Search for the cell housing the specified text and yield its (x, y) center coordinate. 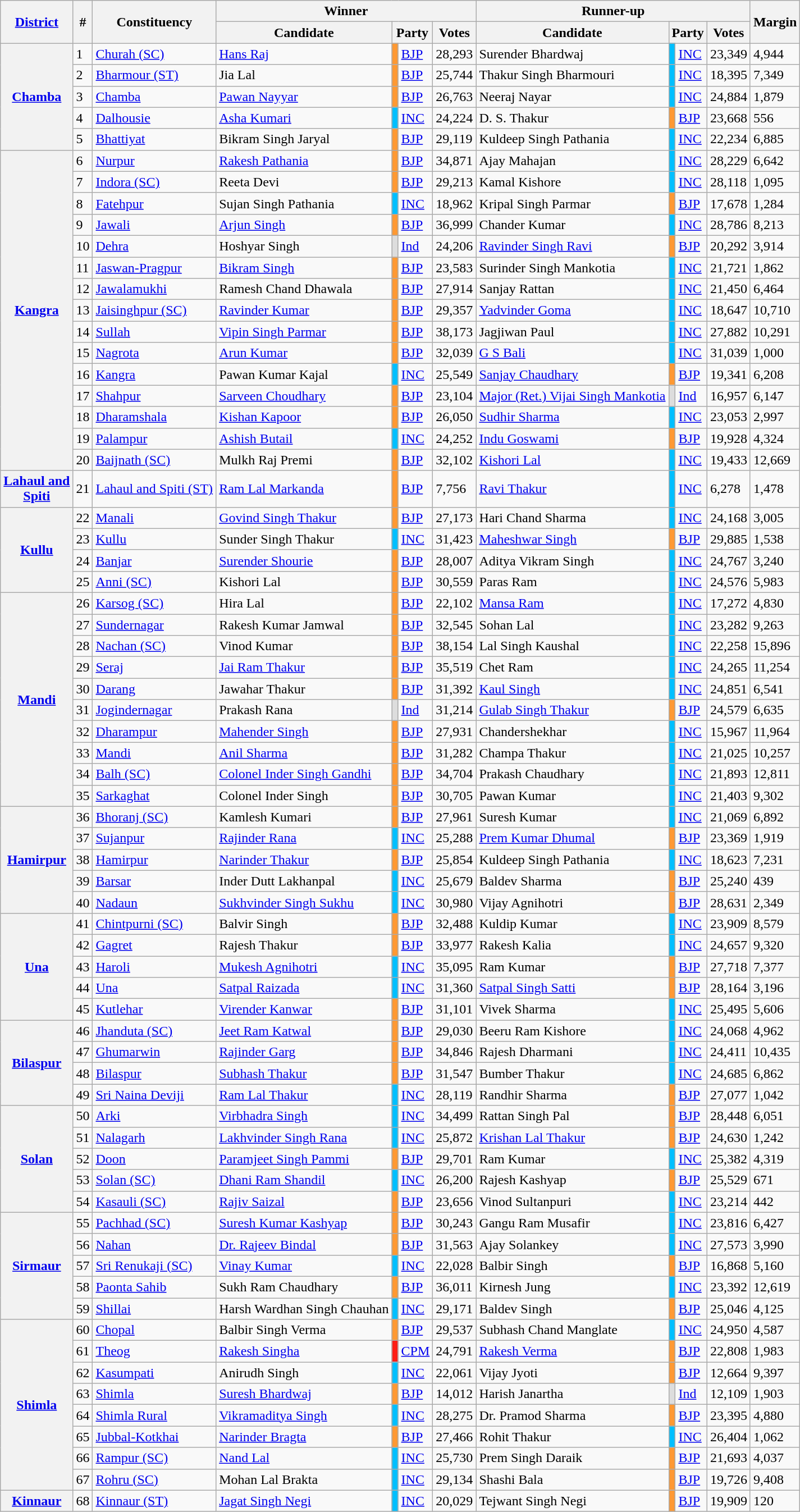
Chander Kumar (573, 225)
Sri Renukaji (SC) (154, 1266)
59 (83, 1309)
31,039 (729, 353)
19,726 (729, 1479)
Thakur Singh Bharmouri (573, 75)
26,404 (729, 1437)
27,931 (455, 732)
4,944 (775, 54)
64 (83, 1415)
1,062 (775, 1437)
26,200 (455, 1180)
442 (775, 1202)
Vijay Agnihotri (573, 902)
53 (83, 1180)
Subhash Thakur (304, 1074)
25,382 (729, 1159)
22,102 (455, 603)
34,846 (455, 1052)
Surinder Singh Mankotia (573, 268)
3,196 (775, 988)
24,576 (729, 582)
Dr. Rajeev Bindal (304, 1244)
Tejwant Singh Negi (573, 1501)
Bhattiyat (154, 139)
1,042 (775, 1095)
Harish Janartha (573, 1394)
1,919 (775, 838)
Jawahar Thakur (304, 689)
Maheshwar Singh (573, 539)
4 (83, 118)
7,231 (775, 860)
Anni (SC) (154, 582)
24,767 (729, 560)
Indu Goswami (573, 438)
Yadvinder Goma (573, 310)
28,786 (729, 225)
Reeta Devi (304, 182)
45 (83, 1009)
56 (83, 1244)
Ram Lal Markanda (304, 488)
Krishan Lal Thakur (573, 1138)
2 (83, 75)
43 (83, 966)
15,967 (729, 732)
9,302 (775, 796)
Ravinder Kumar (304, 310)
1,095 (775, 182)
120 (775, 1501)
35 (83, 796)
Sukhvinder Singh Sukhu (304, 902)
Nalagarh (154, 1138)
Rakesh Kumar Jamwal (304, 625)
Ramesh Chand Dhawala (304, 289)
# (83, 22)
9,397 (775, 1373)
Lahaul andSpiti (37, 488)
26,763 (455, 97)
Sujan Singh Pathania (304, 203)
Arjun Singh (304, 225)
4,319 (775, 1159)
62 (83, 1373)
Asha Kumari (304, 118)
Bharmour (ST) (154, 75)
Jaswan-Pragpur (154, 268)
15,896 (775, 646)
40 (83, 902)
21,693 (729, 1458)
1,879 (775, 97)
8 (83, 203)
Sunder Singh Thakur (304, 539)
Mukesh Agnihotri (304, 966)
2,997 (775, 417)
25,549 (455, 374)
29,171 (455, 1309)
Chopal (154, 1330)
Karsog (SC) (154, 603)
Nagrota (154, 353)
19,909 (729, 1501)
Paramjeet Singh Pammi (304, 1159)
Satpal Singh Satti (573, 988)
24,630 (729, 1138)
Dr. Pramod Sharma (573, 1415)
Bumber Thakur (573, 1074)
Beeru Ram Kishore (573, 1031)
24,579 (729, 710)
29 (83, 668)
Rajinder Garg (304, 1052)
Vinod Sultanpuri (573, 1202)
Bikram Singh Jaryal (304, 139)
19,433 (729, 460)
28,293 (455, 54)
Ghumarwin (154, 1052)
25,744 (455, 75)
31,360 (455, 988)
57 (83, 1266)
CPM (415, 1351)
28,119 (455, 1095)
Gulab Singh Thakur (573, 710)
Lakhvinder Singh Rana (304, 1138)
19 (83, 438)
35,519 (455, 668)
2,349 (775, 902)
10,257 (775, 753)
21,403 (729, 796)
46 (83, 1031)
Suresh Bhardwaj (304, 1394)
Haroli (154, 966)
Kinnaur (37, 1501)
29,537 (455, 1330)
Margin (775, 22)
Sukh Ram Chaudhary (304, 1287)
Sri Naina Deviji (154, 1095)
21 (83, 488)
Chet Ram (573, 668)
33 (83, 753)
439 (775, 881)
Jhanduta (SC) (154, 1031)
Sullah (154, 332)
22,258 (729, 646)
21,721 (729, 268)
G S Bali (573, 353)
21,025 (729, 753)
32,039 (455, 353)
24 (83, 560)
Ajay Mahajan (573, 161)
4,587 (775, 1330)
Baldev Singh (573, 1309)
30,705 (455, 796)
9,320 (775, 945)
Sanjay Rattan (573, 289)
Jawali (154, 225)
25,529 (729, 1180)
41 (83, 924)
22,028 (455, 1266)
26 (83, 603)
Dharampur (154, 732)
4,324 (775, 438)
28,007 (455, 560)
23,214 (729, 1202)
6,208 (775, 374)
Rajesh Kashyap (573, 1180)
23 (83, 539)
30,559 (455, 582)
19,341 (729, 374)
Randhir Sharma (573, 1095)
36,999 (455, 225)
23,369 (729, 838)
4,125 (775, 1309)
49 (83, 1095)
30,980 (455, 902)
Mansa Ram (573, 603)
Vipin Singh Parmar (304, 332)
Prakash Chaudhary (573, 774)
16,957 (729, 396)
24,657 (729, 945)
29,357 (455, 310)
23,656 (455, 1202)
Balbir Singh Verma (304, 1330)
27,466 (455, 1437)
Surender Shourie (304, 560)
Rajiv Saizal (304, 1202)
Dalhousie (154, 118)
18,395 (729, 75)
Rakesh Kalia (573, 945)
31,392 (455, 689)
D. S. Thakur (573, 118)
17,678 (729, 203)
32,488 (455, 924)
Arki (154, 1116)
Churah (SC) (154, 54)
1,000 (775, 353)
6,635 (775, 710)
25,872 (455, 1138)
23,668 (729, 118)
Solan (SC) (154, 1180)
Mohan Lal Brakta (304, 1479)
Theog (154, 1351)
7,349 (775, 75)
20 (83, 460)
Lahaul and Spiti (ST) (154, 488)
Gangu Ram Musafir (573, 1223)
51 (83, 1138)
47 (83, 1052)
Paras Ram (573, 582)
9,408 (775, 1479)
28,164 (729, 988)
Doon (154, 1159)
17 (83, 396)
18,647 (729, 310)
Subhash Chand Manglate (573, 1330)
Ajay Solankey (573, 1244)
Vivek Sharma (573, 1009)
34,499 (455, 1116)
10 (83, 246)
Nand Lal (304, 1458)
Kuldip Kumar (573, 924)
23,583 (455, 268)
18,962 (455, 203)
Virender Kanwar (304, 1009)
Neeraj Nayar (573, 97)
Kasauli (SC) (154, 1202)
27,961 (455, 817)
Jubbal-Kotkhai (154, 1437)
6,051 (775, 1116)
Ram Lal Thakur (304, 1095)
Colonel Inder Singh Gandhi (304, 774)
Narinder Thakur (304, 860)
Kaul Singh (573, 689)
4,880 (775, 1415)
6,862 (775, 1074)
Suresh Kumar Kashyap (304, 1223)
Aditya Vikram Singh (573, 560)
25,495 (729, 1009)
Pawan Kumar Kajal (304, 374)
Jogindernagar (154, 710)
27,573 (729, 1244)
Rohit Thakur (573, 1437)
48 (83, 1074)
Gagret (154, 945)
8,213 (775, 225)
12,109 (729, 1394)
28 (83, 646)
23,816 (729, 1223)
Solan (37, 1159)
27,173 (455, 518)
31,547 (455, 1074)
Jai Ram Thakur (304, 668)
29,701 (455, 1159)
24,068 (729, 1031)
Sarveen Choudhary (304, 396)
24,791 (455, 1351)
Prem Singh Daraik (573, 1458)
Kirnesh Jung (573, 1287)
Sudhir Sharma (573, 417)
Constituency (154, 22)
34,704 (455, 774)
Manali (154, 518)
Nahan (154, 1244)
23,395 (729, 1415)
Satpal Raizada (304, 988)
6 (83, 161)
Inder Dutt Lakhanpal (304, 881)
33,977 (455, 945)
3,240 (775, 560)
Bhoranj (SC) (154, 817)
50 (83, 1116)
25,046 (729, 1309)
13 (83, 310)
29,119 (455, 139)
Ashish Butail (304, 438)
Jawalamukhi (154, 289)
17,272 (729, 603)
27,077 (729, 1095)
Barsar (154, 881)
Lal Singh Kaushal (573, 646)
Rajesh Thakur (304, 945)
Nurpur (154, 161)
Seraj (154, 668)
44 (83, 988)
Winner (346, 11)
24,685 (729, 1074)
Rakesh Verma (573, 1351)
6,278 (729, 488)
Govind Singh Thakur (304, 518)
35,095 (455, 966)
Mulkh Raj Premi (304, 460)
Sujanpur (154, 838)
Kishan Kapoor (304, 417)
Vijay Jyoti (573, 1373)
7,756 (455, 488)
3,914 (775, 246)
22,234 (729, 139)
Rajinder Rana (304, 838)
14 (83, 332)
6,464 (775, 289)
28,118 (729, 182)
36 (83, 817)
55 (83, 1223)
Rajesh Dharmani (573, 1052)
9 (83, 225)
1,242 (775, 1138)
Fatehpur (154, 203)
12,811 (775, 774)
66 (83, 1458)
Rohru (SC) (154, 1479)
12,619 (775, 1287)
Surender Bhardwaj (573, 54)
19,928 (729, 438)
Sarkaghat (154, 796)
24,224 (455, 118)
34 (83, 774)
27,882 (729, 332)
16 (83, 374)
18,623 (729, 860)
District (37, 22)
29,885 (729, 539)
7 (83, 182)
Ravinder Singh Ravi (573, 246)
Sohan Lal (573, 625)
Dehra (154, 246)
28,229 (729, 161)
27,914 (455, 289)
29,213 (455, 182)
Rakesh Singha (304, 1351)
Prakash Rana (304, 710)
30,243 (455, 1223)
12 (83, 289)
65 (83, 1437)
6,892 (775, 817)
Champa Thakur (573, 753)
21,069 (729, 817)
Kamlesh Kumari (304, 817)
Rampur (SC) (154, 1458)
5 (83, 139)
21,893 (729, 774)
26,050 (455, 417)
Dhani Ram Shandil (304, 1180)
9,263 (775, 625)
556 (775, 118)
21,450 (729, 289)
Vinod Kumar (304, 646)
Kinnaur (ST) (154, 1501)
Shashi Bala (573, 1479)
Sanjay Chaudhary (573, 374)
31,563 (455, 1244)
68 (83, 1501)
32,102 (455, 460)
1 (83, 54)
Harsh Wardhan Singh Chauhan (304, 1309)
23,909 (729, 924)
Baldev Sharma (573, 881)
Suresh Kumar (573, 817)
10,291 (775, 332)
23,053 (729, 417)
Indora (SC) (154, 182)
Hoshyar Singh (304, 246)
Kasumpati (154, 1373)
Balh (SC) (154, 774)
Arun Kumar (304, 353)
Balbir Singh (573, 1266)
5,606 (775, 1009)
32,545 (455, 625)
23,104 (455, 396)
25,679 (455, 881)
11 (83, 268)
36,011 (455, 1287)
3,005 (775, 518)
Jia Lal (304, 75)
1,478 (775, 488)
10,435 (775, 1052)
18 (83, 417)
38,154 (455, 646)
3,990 (775, 1244)
Chandershekhar (573, 732)
1,284 (775, 203)
24,884 (729, 97)
Dharamshala (154, 417)
Narinder Bragta (304, 1437)
61 (83, 1351)
Jagat Singh Negi (304, 1501)
6,541 (775, 689)
27,718 (729, 966)
10,710 (775, 310)
Virbhadra Singh (304, 1116)
Bikram Singh (304, 268)
24,950 (729, 1330)
38,173 (455, 332)
15 (83, 353)
Darang (154, 689)
42 (83, 945)
Pawan Nayyar (304, 97)
23,392 (729, 1287)
11,254 (775, 668)
25,854 (455, 860)
Nachan (SC) (154, 646)
20,292 (729, 246)
16,868 (729, 1266)
22 (83, 518)
8,579 (775, 924)
29,030 (455, 1031)
6,885 (775, 139)
Pawan Kumar (573, 796)
4,830 (775, 603)
Shahpur (154, 396)
Mahender Singh (304, 732)
28,631 (729, 902)
Kamal Kishore (573, 182)
Hira Lal (304, 603)
Anirudh Singh (304, 1373)
11,964 (775, 732)
1,903 (775, 1394)
6,147 (775, 396)
Rakesh Pathania (304, 161)
24,206 (455, 246)
22,061 (455, 1373)
Prem Kumar Dhumal (573, 838)
30 (83, 689)
31,282 (455, 753)
1,538 (775, 539)
Colonel Inder Singh (304, 796)
52 (83, 1159)
Balvir Singh (304, 924)
671 (775, 1180)
67 (83, 1479)
Jaisinghpur (SC) (154, 310)
31,214 (455, 710)
25 (83, 582)
39 (83, 881)
1,983 (775, 1351)
31,423 (455, 539)
29,134 (455, 1479)
6,427 (775, 1223)
24,411 (729, 1052)
34,871 (455, 161)
31,101 (455, 1009)
Ravi Thakur (573, 488)
25,288 (455, 838)
31 (83, 710)
Paonta Sahib (154, 1287)
Hans Raj (304, 54)
28,275 (455, 1415)
25,730 (455, 1458)
12,664 (729, 1373)
Pachhad (SC) (154, 1223)
Rattan Singh Pal (573, 1116)
1,862 (775, 268)
Baijnath (SC) (154, 460)
3 (83, 97)
24,851 (729, 689)
14,012 (455, 1394)
23,282 (729, 625)
38 (83, 860)
22,808 (729, 1351)
27 (83, 625)
5,160 (775, 1266)
Banjar (154, 560)
Jeet Ram Katwal (304, 1031)
20,029 (455, 1501)
Major (Ret.) Vijai Singh Mankotia (573, 396)
Runner-up (613, 11)
Anil Sharma (304, 753)
Palampur (154, 438)
37 (83, 838)
Vinay Kumar (304, 1266)
Kripal Singh Parmar (573, 203)
Sirmaur (37, 1266)
Nadaun (154, 902)
24,252 (455, 438)
12,669 (775, 460)
6,642 (775, 161)
63 (83, 1394)
60 (83, 1330)
5,983 (775, 582)
Vikramaditya Singh (304, 1415)
4,037 (775, 1458)
Chintpurni (SC) (154, 924)
24,265 (729, 668)
Shillai (154, 1309)
Shimla Rural (154, 1415)
Jagjiwan Paul (573, 332)
54 (83, 1202)
4,962 (775, 1031)
23,349 (729, 54)
24,168 (729, 518)
Kutlehar (154, 1009)
28,448 (729, 1116)
32 (83, 732)
25,240 (729, 881)
Hari Chand Sharma (573, 518)
58 (83, 1287)
7,377 (775, 966)
Sundernagar (154, 625)
